Scan for the cell matching the given text and deliver its (X, Y) coordinate at center. 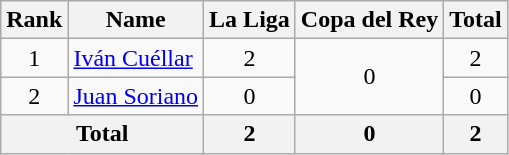
La Liga (250, 20)
Iván Cuéllar (136, 58)
1 (34, 58)
Copa del Rey (369, 20)
Juan Soriano (136, 96)
Rank (34, 20)
Name (136, 20)
